Search for the cell housing the specified text and yield its (x, y) center coordinate. 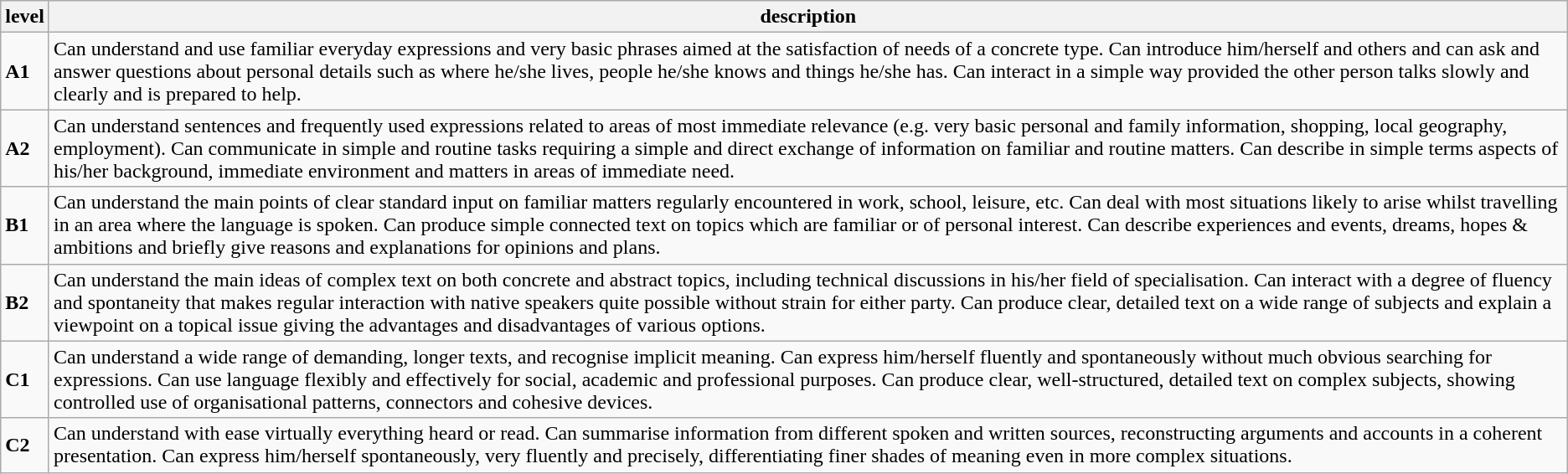
level (25, 17)
C1 (25, 379)
A2 (25, 148)
description (807, 17)
A1 (25, 71)
C2 (25, 446)
B2 (25, 302)
B1 (25, 225)
